Provide the (X, Y) coordinate of the cell's center where the given text is located.  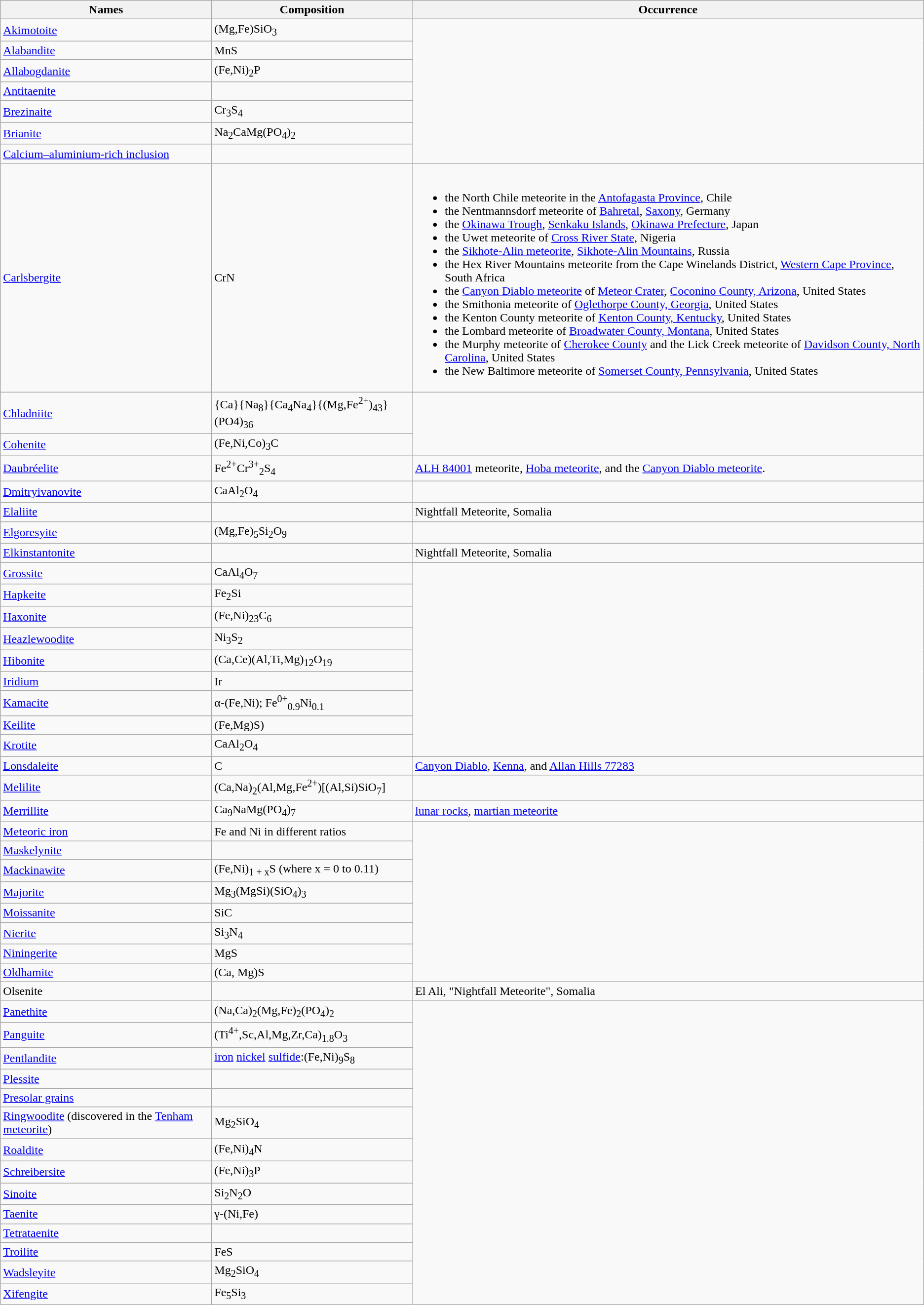
Lonsdaleite (106, 766)
Occurrence (668, 10)
Calcium–aluminium-rich inclusion (106, 154)
Heazlewoodite (106, 639)
(Fe,Ni)1 + xS (where x = 0 to 0.11) (312, 870)
Na2CaMg(PO4)2 (312, 133)
Daubréelite (106, 468)
Ir (312, 681)
CaAl4O7 (312, 573)
Composition (312, 10)
(Ti4+,Sc,Al,Mg,Zr,Ca)1.8O3 (312, 1035)
Maskelynite (106, 850)
Antitaenite (106, 91)
(Ca,Na)2(Al,Mg,Fe2+)[(Al,Si)SiO7] (312, 788)
Brianite (106, 133)
Mg3(MgSi)(SiO4)3 (312, 892)
Hapkeite (106, 595)
(Fe,Ni)3P (312, 1172)
Taenite (106, 1214)
Hibonite (106, 661)
Meteoric iron (106, 831)
Fe2+Cr3+2S4 (312, 468)
Canyon Diablo, Kenna, and Allan Hills 77283 (668, 766)
Si2N2O (312, 1194)
Keilite (106, 725)
γ-(Ni,Fe) (312, 1214)
Troilite (106, 1252)
(Ca,Ce)(Al,Ti,Mg)12O19 (312, 661)
iron nickel sulfide:(Fe,Ni)9S8 (312, 1058)
C (312, 766)
Iridium (106, 681)
Alabandite (106, 50)
Panethite (106, 1011)
Pentlandite (106, 1058)
Oldhamite (106, 972)
Chladniite (106, 413)
Presolar grains (106, 1098)
Elkinstantonite (106, 553)
Ca9NaMg(PO4)7 (312, 811)
Wadsleyite (106, 1272)
Brezinaite (106, 112)
lunar rocks, martian meteorite (668, 811)
Fe2Si (312, 595)
Grossite (106, 573)
(Fe,Ni)23C6 (312, 617)
(Mg,Fe)SiO3 (312, 30)
CrN (312, 277)
Names (106, 10)
Ringwoodite (discovered in the Tenham meteorite) (106, 1123)
MnS (312, 50)
Haxonite (106, 617)
{Ca}{Na8}{Ca4Na4}{(Mg,Fe2+)43}(PO4)36 (312, 413)
SiC (312, 913)
Panguite (106, 1035)
Cr3S4 (312, 112)
Moissanite (106, 913)
Xifengite (106, 1294)
Fe and Ni in different ratios (312, 831)
(Na,Ca)2(Mg,Fe)2(PO4)2 (312, 1011)
Dmitryivanovite (106, 492)
Cohenite (106, 445)
(Mg,Fe)5Si2O9 (312, 532)
Tetrataenite (106, 1233)
FeS (312, 1252)
(Fe,Mg)S) (312, 725)
Si3N4 (312, 933)
Mackinawite (106, 870)
Allabogdanite (106, 71)
Roaldite (106, 1150)
ALH 84001 meteorite, Hoba meteorite, and the Canyon Diablo meteorite. (668, 468)
Melilite (106, 788)
Fe5Si3 (312, 1294)
Majorite (106, 892)
Krotite (106, 745)
Elaliite (106, 512)
(Fe,Ni)4N (312, 1150)
Sinoite (106, 1194)
Nierite (106, 933)
Akimotoite (106, 30)
Schreibersite (106, 1172)
El Ali, "Nightfall Meteorite", Somalia (668, 991)
(Fe,Ni,Co)3C (312, 445)
Olsenite (106, 991)
(Ca, Mg)S (312, 972)
Ni3S2 (312, 639)
Plessite (106, 1079)
MgS (312, 953)
Elgoresyite (106, 532)
(Fe,Ni)2P (312, 71)
Kamacite (106, 703)
Merrillite (106, 811)
Niningerite (106, 953)
Carlsbergite (106, 277)
α-(Fe,Ni); Fe0+0.9Ni0.1 (312, 703)
